Detect which cell encompasses the target text, then output its [X, Y] center coordinate. 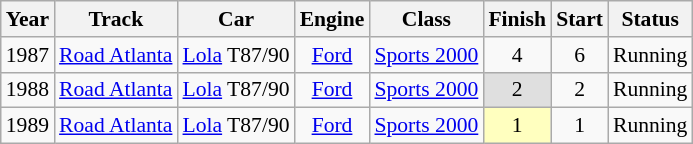
Car [236, 19]
Year [28, 19]
Finish [517, 19]
Class [426, 19]
Track [116, 19]
Status [650, 19]
Engine [332, 19]
1987 [28, 55]
4 [517, 55]
6 [580, 55]
1988 [28, 90]
Start [580, 19]
1989 [28, 126]
